From the cell containing the given text, extract its center point as (X, Y) coordinate. 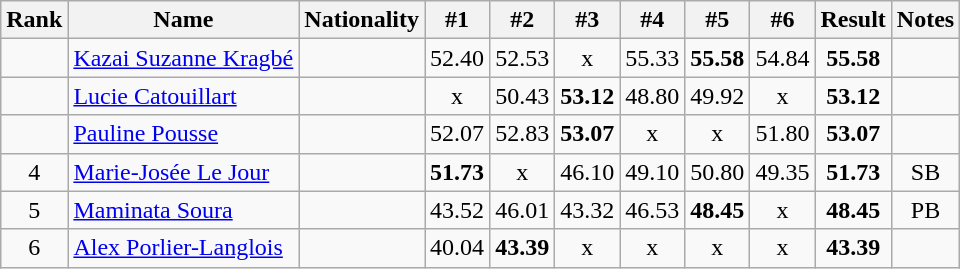
55.33 (652, 58)
#4 (652, 20)
52.07 (458, 134)
6 (34, 248)
Name (184, 20)
#3 (588, 20)
49.92 (718, 96)
46.01 (522, 210)
Pauline Pousse (184, 134)
Maminata Soura (184, 210)
Alex Porlier-Langlois (184, 248)
43.52 (458, 210)
40.04 (458, 248)
#1 (458, 20)
5 (34, 210)
#6 (782, 20)
Marie-Josée Le Jour (184, 172)
52.40 (458, 58)
SB (925, 172)
Kazai Suzanne Kragbé (184, 58)
50.80 (718, 172)
49.35 (782, 172)
52.83 (522, 134)
50.43 (522, 96)
Nationality (362, 20)
Lucie Catouillart (184, 96)
#5 (718, 20)
52.53 (522, 58)
4 (34, 172)
Result (853, 20)
49.10 (652, 172)
43.32 (588, 210)
46.10 (588, 172)
51.80 (782, 134)
Notes (925, 20)
46.53 (652, 210)
Rank (34, 20)
48.80 (652, 96)
#2 (522, 20)
PB (925, 210)
54.84 (782, 58)
